Identify which cell holds the provided text, then report its (X, Y) central coordinate. 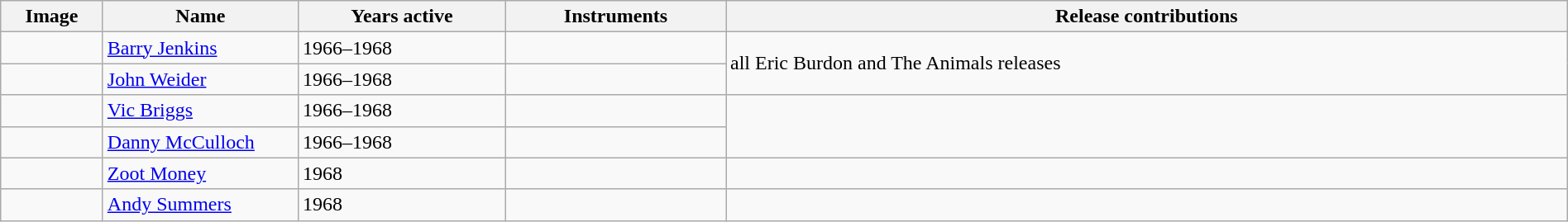
Andy Summers (200, 205)
Instruments (615, 17)
John Weider (200, 79)
Zoot Money (200, 173)
all Eric Burdon and The Animals releases (1147, 64)
Name (200, 17)
Danny McCulloch (200, 142)
Years active (402, 17)
Image (52, 17)
Vic Briggs (200, 111)
Barry Jenkins (200, 48)
Release contributions (1147, 17)
